Extract the [X, Y] coordinate from the center of the cell holding the provided text.  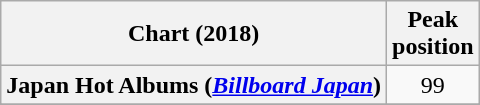
Japan Hot Albums (Billboard Japan) [194, 85]
99 [433, 85]
Chart (2018) [194, 34]
Peak position [433, 34]
